Find where the given text appears and provide that cell's center as (X, Y) coordinate. 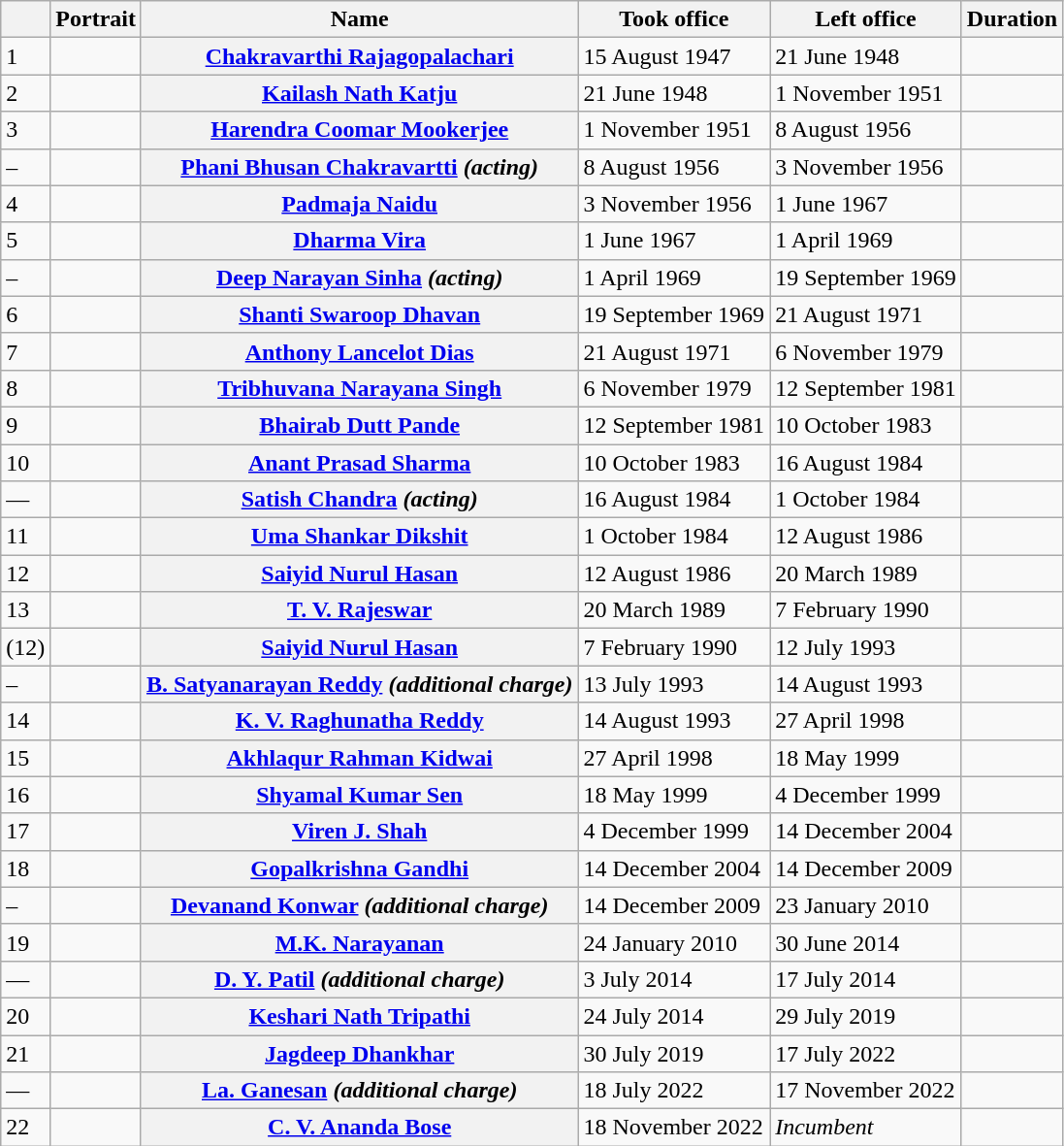
13 (25, 610)
4 (25, 204)
Kailash Nath Katju (359, 93)
B. Satyanarayan Reddy (additional charge) (359, 684)
Gopalkrishna Gandhi (359, 868)
Portrait (96, 19)
Shyamal Kumar Sen (359, 795)
12 (25, 573)
17 (25, 832)
30 June 2014 (866, 942)
10 (25, 463)
9 (25, 425)
Anthony Lancelot Dias (359, 351)
16 (25, 795)
Duration (1012, 19)
D. Y. Patil (additional charge) (359, 979)
24 January 2010 (674, 942)
24 July 2014 (674, 1016)
Bhairab Dutt Pande (359, 425)
Incumbent (866, 1128)
14 (25, 721)
22 (25, 1128)
23 January 2010 (866, 905)
20 (25, 1016)
11 (25, 537)
15 (25, 758)
Took office (674, 19)
21 (25, 1053)
3 July 2014 (674, 979)
Phani Bhusan Chakravartti (acting) (359, 167)
C. V. Ananda Bose (359, 1128)
3 (25, 130)
30 July 2019 (674, 1053)
18 (25, 868)
La. Ganesan (additional charge) (359, 1091)
Tribhuvana Narayana Singh (359, 388)
17 July 2022 (866, 1053)
Deep Narayan Sinha (acting) (359, 278)
K. V. Raghunatha Reddy (359, 721)
7 (25, 351)
17 November 2022 (866, 1091)
Satish Chandra (acting) (359, 500)
Left office (866, 19)
Shanti Swaroop Dhavan (359, 314)
Chakravarthi Rajagopalachari (359, 56)
Jagdeep Dhankhar (359, 1053)
Anant Prasad Sharma (359, 463)
18 November 2022 (674, 1128)
Harendra Coomar Mookerjee (359, 130)
15 August 1947 (674, 56)
19 (25, 942)
13 July 1993 (674, 684)
Devanand Konwar (additional charge) (359, 905)
Padmaja Naidu (359, 204)
17 July 2014 (866, 979)
Uma Shankar Dikshit (359, 537)
Keshari Nath Tripathi (359, 1016)
Akhlaqur Rahman Kidwai (359, 758)
Viren J. Shah (359, 832)
2 (25, 93)
Dharma Vira (359, 241)
1 (25, 56)
(12) (25, 647)
Name (359, 19)
T. V. Rajeswar (359, 610)
18 July 2022 (674, 1091)
29 July 2019 (866, 1016)
6 (25, 314)
5 (25, 241)
8 (25, 388)
12 July 1993 (866, 647)
M.K. Narayanan (359, 942)
